Determine the [x, y] coordinate at the center of the cell enclosing the given text.  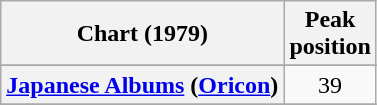
Peakposition [330, 34]
Japanese Albums (Oricon) [142, 85]
39 [330, 85]
Chart (1979) [142, 34]
